Locate the cell with the specified text and output its (X, Y) center coordinate. 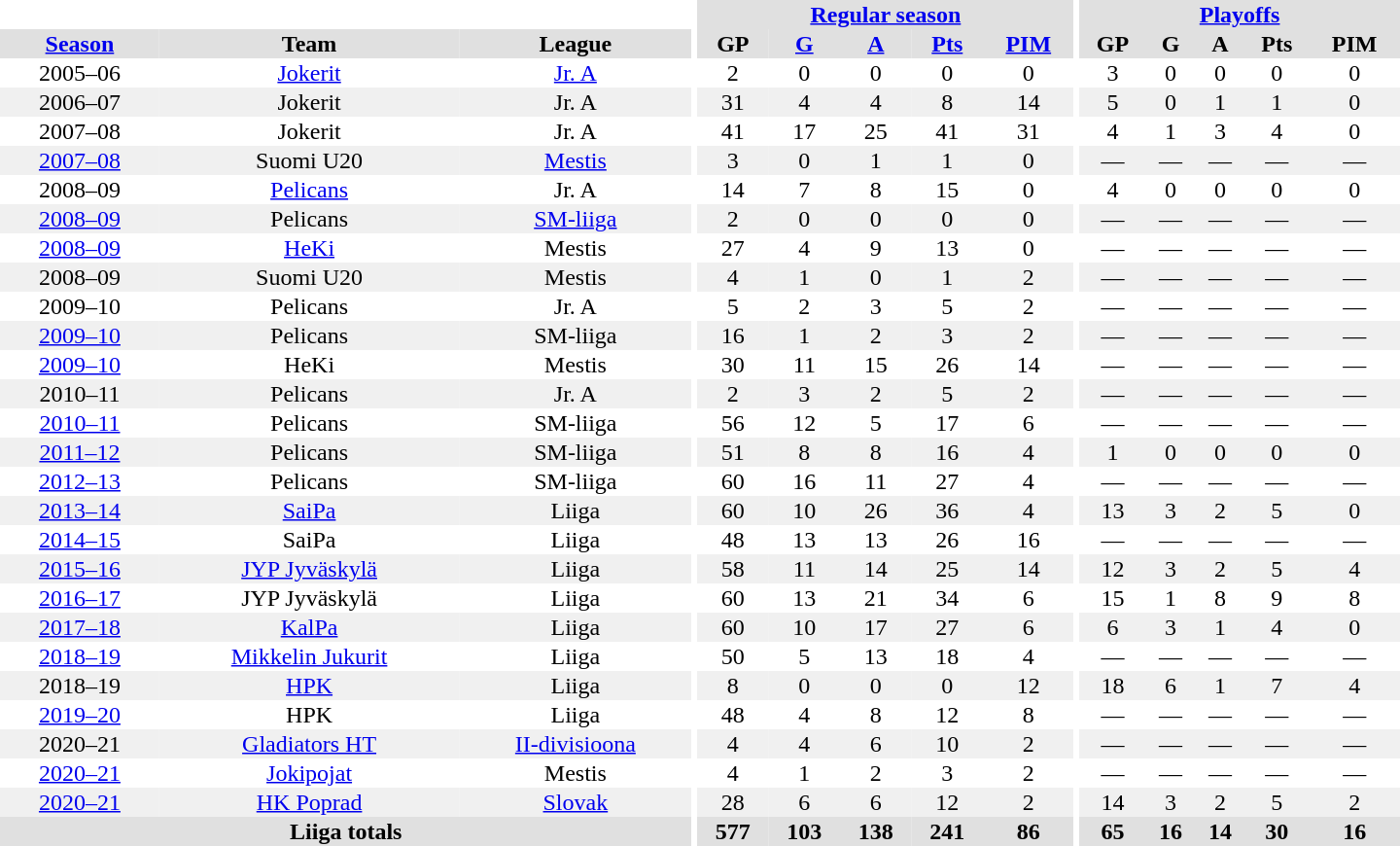
Playoffs (1240, 15)
58 (733, 569)
HK Poprad (309, 802)
2015–16 (80, 569)
Gladiators HT (309, 744)
2013–14 (80, 511)
28 (733, 802)
2006–07 (80, 102)
II-divisioona (576, 744)
Team (309, 44)
2019–20 (80, 715)
2014–15 (80, 540)
138 (875, 831)
Slovak (576, 802)
2016–17 (80, 598)
KalPa (309, 627)
Jokipojat (309, 773)
241 (947, 831)
51 (733, 452)
577 (733, 831)
League (576, 44)
34 (947, 598)
2012–13 (80, 481)
Mikkelin Jukurit (309, 656)
103 (805, 831)
Regular season (885, 15)
50 (733, 656)
2017–18 (80, 627)
21 (875, 598)
36 (947, 511)
Liiga totals (346, 831)
Season (80, 44)
2011–12 (80, 452)
86 (1029, 831)
65 (1112, 831)
56 (733, 423)
2005–06 (80, 73)
